Return the (X, Y) coordinate for the center point of the cell that contains the specified text.  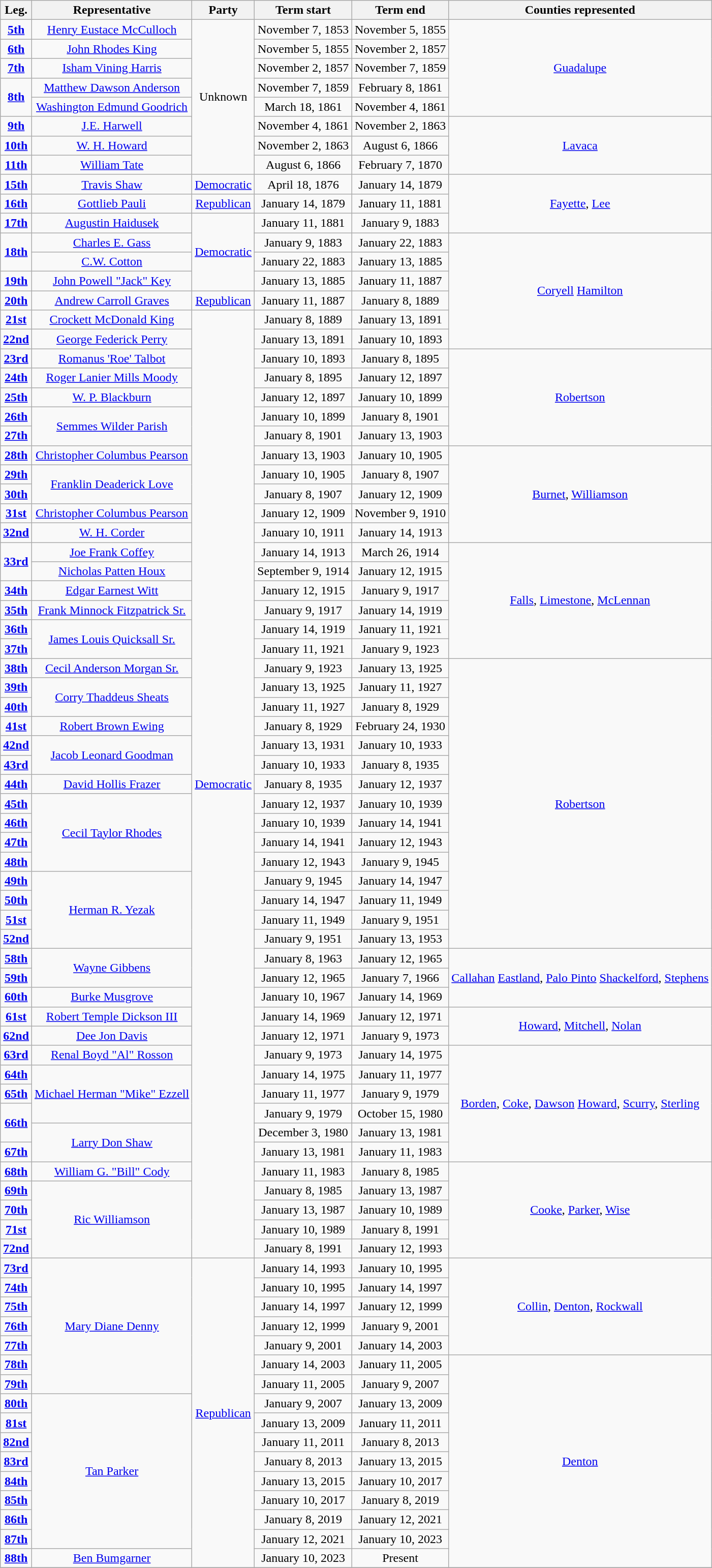
23rd (16, 358)
Unknown (224, 97)
Edgar Earnest Witt (112, 591)
Collin, Denton, Rockwall (580, 1307)
40th (16, 707)
Callahan Eastland, Palo Pinto Shackelford, Stephens (580, 978)
October 15, 1980 (400, 1113)
8th (16, 97)
26th (16, 416)
W. H. Howard (112, 145)
Tan Parker (112, 1471)
Burke Musgrove (112, 997)
Washington Edmund Goodrich (112, 107)
36th (16, 629)
48th (16, 862)
Augustin Haidusek (112, 223)
34th (16, 591)
Denton (580, 1461)
62nd (16, 1036)
James Louis Quicksall Sr. (112, 639)
41st (16, 726)
64th (16, 1074)
January 10, 1911 (303, 532)
Ben Bumgarner (112, 1558)
42nd (16, 745)
Matthew Dawson Anderson (112, 87)
82nd (16, 1442)
Travis Shaw (112, 184)
Cooke, Parker, Wise (580, 1210)
January 10, 1967 (303, 997)
Burnet, Williamson (580, 494)
85th (16, 1500)
30th (16, 494)
Counties represented (580, 10)
George Federick Perry (112, 339)
87th (16, 1539)
Coryell Hamilton (580, 291)
Robert Temple Dickson III (112, 1016)
78th (16, 1365)
77th (16, 1345)
25th (16, 397)
David Hollis Frazer (112, 784)
March 26, 1914 (400, 552)
10th (16, 145)
52nd (16, 939)
43rd (16, 765)
84th (16, 1481)
28th (16, 455)
William G. "Bill" Cody (112, 1171)
Mary Diane Denny (112, 1326)
24th (16, 378)
Henry Eustace McCulloch (112, 29)
27th (16, 436)
November 7, 1853 (303, 29)
Term end (400, 10)
47th (16, 842)
Falls, Limestone, McLennan (580, 600)
Gottlieb Pauli (112, 203)
William Tate (112, 165)
Guadalupe (580, 68)
66th (16, 1123)
March 18, 1861 (303, 107)
Andrew Carroll Graves (112, 300)
Roger Lanier Mills Moody (112, 378)
John Powell "Jack" Key (112, 281)
61st (16, 1016)
Michael Herman "Mike" Ezzell (112, 1094)
16th (16, 203)
Semmes Wilder Parish (112, 426)
6th (16, 49)
44th (16, 784)
21st (16, 320)
58th (16, 958)
January 13, 1953 (400, 939)
Herman R. Yezak (112, 910)
33rd (16, 561)
80th (16, 1403)
Cecil Anderson Morgan Sr. (112, 668)
Representative (112, 10)
W. P. Blackburn (112, 397)
Ric Williamson (112, 1220)
Frank Minnock Fitzpatrick Sr. (112, 610)
January 13, 1931 (303, 745)
35th (16, 610)
Corry Thaddeus Sheats (112, 697)
65th (16, 1094)
72nd (16, 1249)
Charles E. Gass (112, 243)
73rd (16, 1268)
Leg. (16, 10)
Party (224, 10)
February 8, 1861 (400, 87)
45th (16, 803)
20th (16, 300)
Dee Jon Davis (112, 1036)
76th (16, 1326)
Jacob Leonard Goodman (112, 755)
Fayette, Lee (580, 203)
Joe Frank Coffey (112, 552)
22nd (16, 339)
18th (16, 252)
15th (16, 184)
79th (16, 1384)
88th (16, 1558)
Isham Vining Harris (112, 68)
39th (16, 687)
70th (16, 1210)
59th (16, 978)
John Rhodes King (112, 49)
W. H. Corder (112, 532)
January 7, 1966 (400, 978)
Borden, Coke, Dawson Howard, Scurry, Sterling (580, 1103)
17th (16, 223)
January 8, 1963 (303, 958)
38th (16, 668)
January 14, 1993 (303, 1268)
Term start (303, 10)
5th (16, 29)
Wayne Gibbens (112, 968)
Robert Brown Ewing (112, 726)
74th (16, 1287)
50th (16, 900)
81st (16, 1423)
Cecil Taylor Rhodes (112, 832)
86th (16, 1520)
51st (16, 920)
Renal Boyd "Al" Rosson (112, 1055)
Present (400, 1558)
January 12, 1993 (400, 1249)
29th (16, 474)
49th (16, 881)
63rd (16, 1055)
83rd (16, 1461)
September 9, 1914 (303, 571)
11th (16, 165)
9th (16, 126)
71st (16, 1229)
Lavaca (580, 145)
November 9, 1910 (400, 513)
67th (16, 1152)
Howard, Mitchell, Nolan (580, 1026)
37th (16, 649)
April 18, 1876 (303, 184)
31st (16, 513)
J.E. Harwell (112, 126)
Romanus 'Roe' Talbot (112, 358)
75th (16, 1307)
Larry Don Shaw (112, 1142)
December 3, 1980 (303, 1132)
19th (16, 281)
68th (16, 1171)
C.W. Cotton (112, 262)
Nicholas Patten Houx (112, 571)
Franklin Deaderick Love (112, 484)
32nd (16, 532)
60th (16, 997)
February 7, 1870 (400, 165)
46th (16, 823)
7th (16, 68)
Crockett McDonald King (112, 320)
February 24, 1930 (400, 726)
69th (16, 1191)
